Pinpoint the cell where the given text exists, returning its [X, Y] midpoint coordinate. 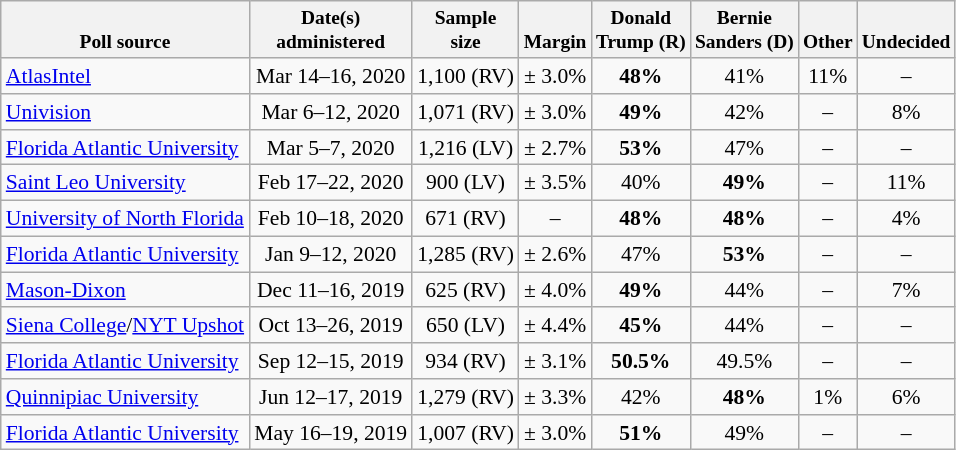
Mar 14–16, 2020 [330, 76]
Siena College/NYT Upshot [125, 326]
1,100 (RV) [466, 76]
Undecided [906, 30]
625 (RV) [466, 290]
934 (RV) [466, 361]
Feb 10–18, 2020 [330, 219]
Quinnipiac University [125, 397]
Feb 17–22, 2020 [330, 183]
± 3.5% [555, 183]
Mar 6–12, 2020 [330, 112]
900 (LV) [466, 183]
Margin [555, 30]
± 2.7% [555, 148]
6% [906, 397]
1,216 (LV) [466, 148]
4% [906, 219]
± 4.0% [555, 290]
BernieSanders (D) [744, 30]
± 2.6% [555, 254]
671 (RV) [466, 219]
1,285 (RV) [466, 254]
1,071 (RV) [466, 112]
Mason-Dixon [125, 290]
Samplesize [466, 30]
Jun 12–17, 2019 [330, 397]
Univision [125, 112]
Sep 12–15, 2019 [330, 361]
Jan 9–12, 2020 [330, 254]
Saint Leo University [125, 183]
41% [744, 76]
50.5% [640, 361]
Dec 11–16, 2019 [330, 290]
± 3.1% [555, 361]
1% [828, 397]
Other [828, 30]
± 3.3% [555, 397]
650 (LV) [466, 326]
AtlasIntel [125, 76]
49.5% [744, 361]
7% [906, 290]
Oct 13–26, 2019 [330, 326]
Date(s)administered [330, 30]
Mar 5–7, 2020 [330, 148]
1,279 (RV) [466, 397]
DonaldTrump (R) [640, 30]
8% [906, 112]
University of North Florida [125, 219]
40% [640, 183]
± 4.4% [555, 326]
45% [640, 326]
Poll source [125, 30]
